From the cell containing the given text, extract its center point as (x, y) coordinate. 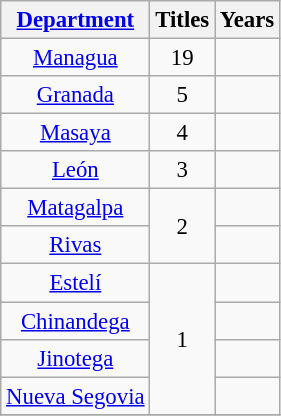
3 (182, 170)
Chinandega (76, 321)
Matagalpa (76, 208)
Estelí (76, 283)
León (76, 170)
Managua (76, 58)
19 (182, 58)
2 (182, 226)
Rivas (76, 245)
Titles (182, 20)
Department (76, 20)
Years (248, 20)
1 (182, 339)
Jinotega (76, 358)
5 (182, 95)
Granada (76, 95)
Nueva Segovia (76, 396)
4 (182, 133)
Masaya (76, 133)
